Return the [X, Y] coordinate for the center point of the cell that contains the specified text.  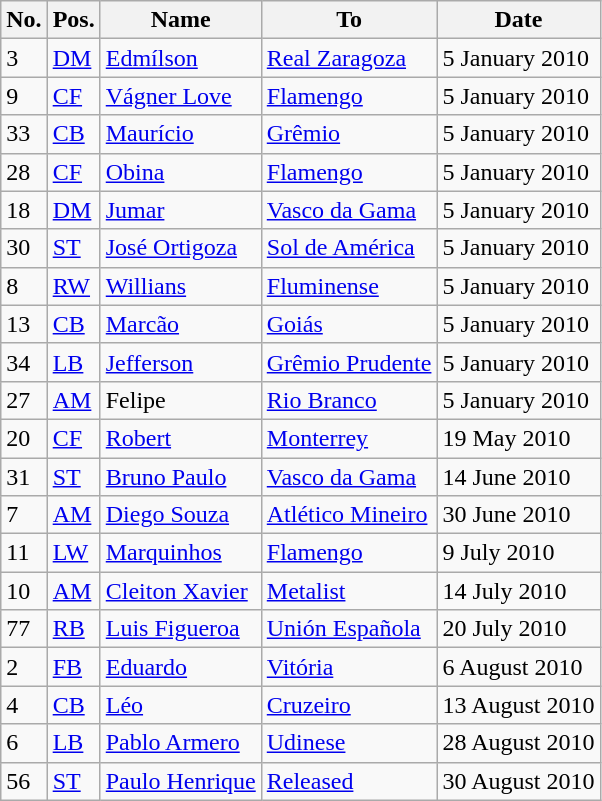
8 [24, 286]
FB [74, 667]
33 [24, 134]
Goiás [349, 324]
Pablo Armero [180, 743]
20 July 2010 [518, 629]
Grêmio Prudente [349, 362]
3 [24, 58]
Atlético Mineiro [349, 515]
Jumar [180, 210]
6 August 2010 [518, 667]
19 May 2010 [518, 438]
Fluminense [349, 286]
Léo [180, 705]
Eduardo [180, 667]
Cruzeiro [349, 705]
Maurício [180, 134]
Felipe [180, 400]
13 [24, 324]
Grêmio [349, 134]
2 [24, 667]
Vágner Love [180, 96]
Real Zaragoza [349, 58]
34 [24, 362]
Willians [180, 286]
Pos. [74, 20]
LW [74, 553]
RB [74, 629]
28 [24, 172]
28 August 2010 [518, 743]
RW [74, 286]
Diego Souza [180, 515]
Monterrey [349, 438]
11 [24, 553]
13 August 2010 [518, 705]
14 July 2010 [518, 591]
Sol de América [349, 248]
No. [24, 20]
Bruno Paulo [180, 477]
6 [24, 743]
20 [24, 438]
31 [24, 477]
30 [24, 248]
Metalist [349, 591]
4 [24, 705]
9 July 2010 [518, 553]
Edmílson [180, 58]
Cleiton Xavier [180, 591]
18 [24, 210]
9 [24, 96]
Unión Española [349, 629]
30 June 2010 [518, 515]
Rio Branco [349, 400]
Paulo Henrique [180, 781]
27 [24, 400]
Name [180, 20]
77 [24, 629]
Released [349, 781]
Marquinhos [180, 553]
7 [24, 515]
Luis Figueroa [180, 629]
To [349, 20]
Date [518, 20]
10 [24, 591]
Obina [180, 172]
José Ortigoza [180, 248]
Robert [180, 438]
30 August 2010 [518, 781]
Jefferson [180, 362]
Vitória [349, 667]
Marcão [180, 324]
Udinese [349, 743]
14 June 2010 [518, 477]
56 [24, 781]
